Search for the cell housing the specified text and yield its (X, Y) center coordinate. 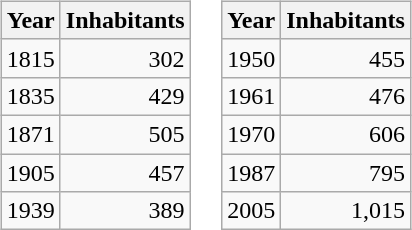
1970 (252, 134)
1905 (30, 173)
1939 (30, 211)
1961 (252, 96)
1950 (252, 58)
302 (125, 58)
389 (125, 211)
429 (125, 96)
1987 (252, 173)
505 (125, 134)
1,015 (346, 211)
476 (346, 96)
2005 (252, 211)
795 (346, 173)
455 (346, 58)
1835 (30, 96)
606 (346, 134)
457 (125, 173)
1815 (30, 58)
1871 (30, 134)
